Detect which cell encompasses the target text, then output its [x, y] center coordinate. 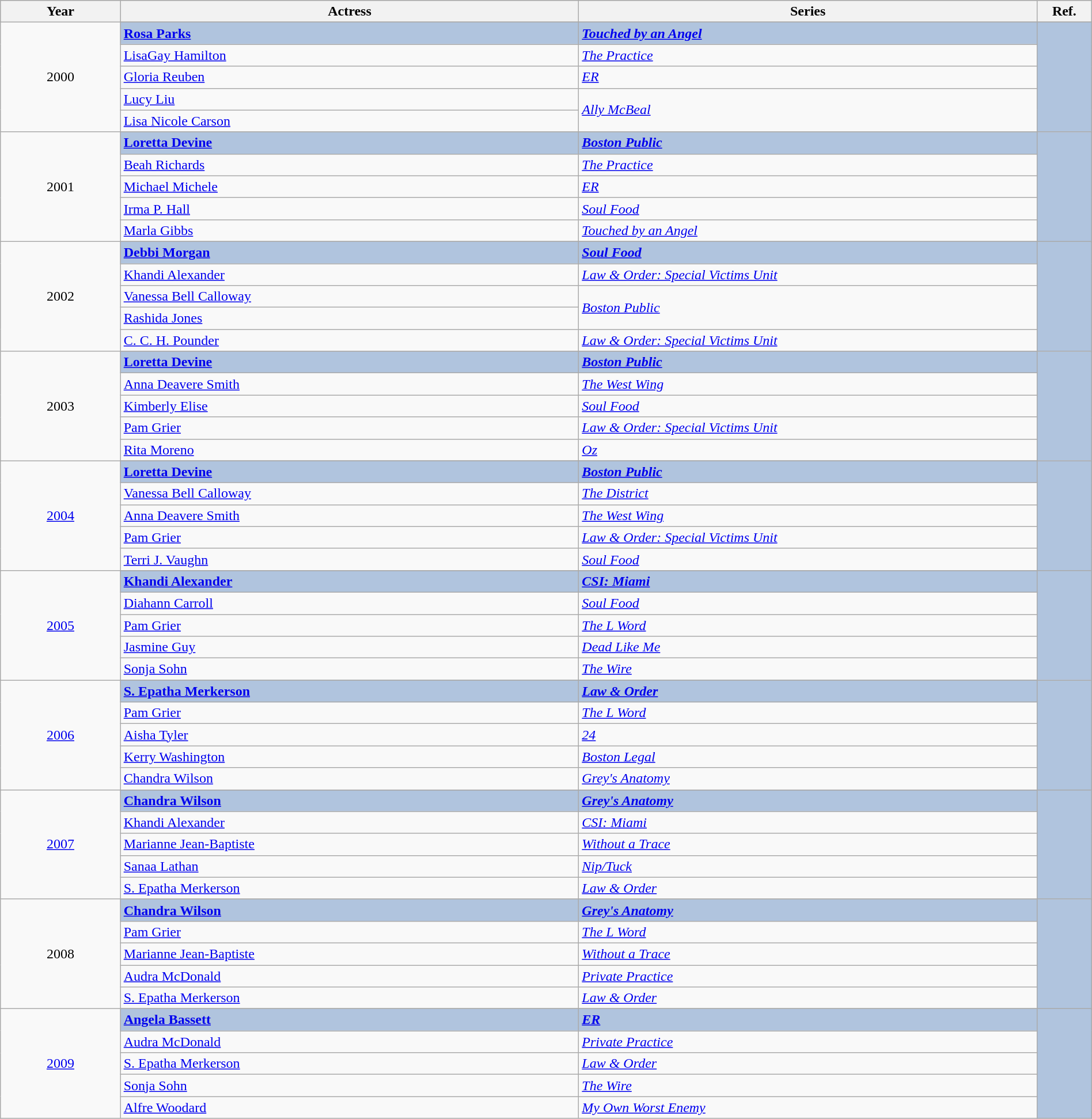
Aisha Tyler [350, 735]
24 [808, 735]
Lucy Liu [350, 99]
LisaGay Hamilton [350, 55]
Irma P. Hall [350, 208]
Rita Moreno [350, 450]
Rosa Parks [350, 33]
2004 [60, 515]
Diahann Carroll [350, 603]
Rashida Jones [350, 318]
2009 [60, 1064]
2001 [60, 187]
My Own Worst Enemy [808, 1107]
2000 [60, 77]
2002 [60, 296]
Kimberly Elise [350, 406]
Sanaa Lathan [350, 866]
2008 [60, 954]
The District [808, 494]
Dead Like Me [808, 647]
Year [60, 12]
Terri J. Vaughn [350, 559]
Jasmine Guy [350, 647]
Boston Legal [808, 757]
Gloria Reuben [350, 77]
Marla Gibbs [350, 230]
Oz [808, 450]
C. C. H. Pounder [350, 340]
Debbi Morgan [350, 252]
Nip/Tuck [808, 866]
2005 [60, 625]
2007 [60, 844]
2006 [60, 735]
Series [808, 12]
Beah Richards [350, 165]
Actress [350, 12]
Alfre Woodard [350, 1107]
Lisa Nicole Carson [350, 121]
Kerry Washington [350, 757]
Angela Bassett [350, 1020]
Michael Michele [350, 187]
Ref. [1064, 12]
2003 [60, 406]
Ally McBeal [808, 110]
